Return the (x, y) coordinate for the center point of the cell that contains the specified text.  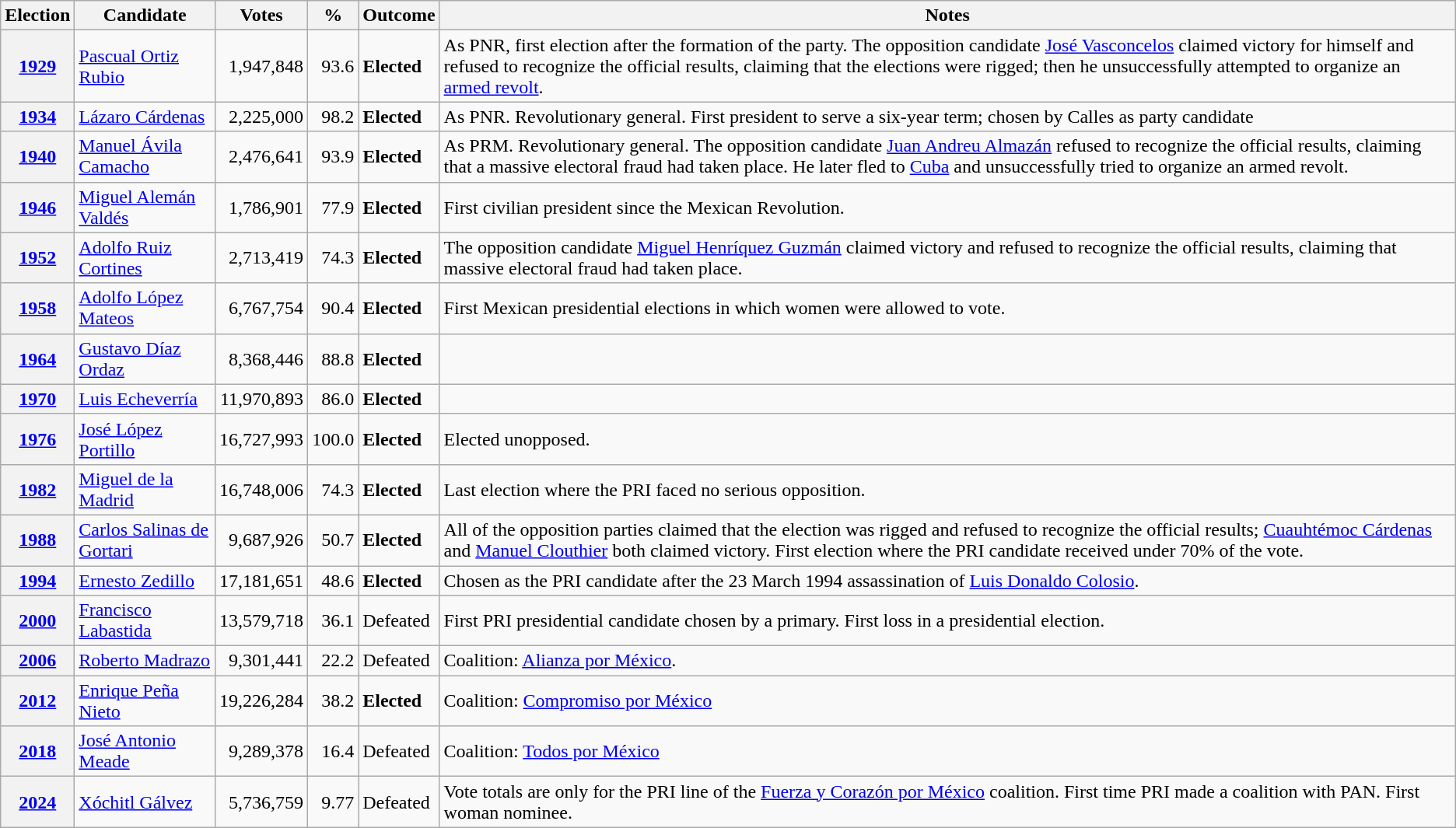
22.2 (333, 661)
8,368,446 (261, 359)
Adolfo López Mateos (145, 308)
11,970,893 (261, 399)
1958 (37, 308)
Pascual Ortiz Rubio (145, 66)
% (333, 16)
9,687,926 (261, 540)
Carlos Salinas de Gortari (145, 540)
1952 (37, 258)
Chosen as the PRI candidate after the 23 March 1994 assassination of Luis Donaldo Colosio. (947, 581)
16.4 (333, 751)
Outcome (399, 16)
9,301,441 (261, 661)
First civilian president since the Mexican Revolution. (947, 207)
1970 (37, 399)
Lázaro Cárdenas (145, 117)
Coalition: Compromiso por México (947, 701)
Miguel de la Madrid (145, 490)
First PRI presidential candidate chosen by a primary. First loss in a presidential election. (947, 620)
93.9 (333, 157)
50.7 (333, 540)
90.4 (333, 308)
Luis Echeverría (145, 399)
Xóchitl Gálvez (145, 802)
2,713,419 (261, 258)
Notes (947, 16)
Last election where the PRI faced no serious opposition. (947, 490)
19,226,284 (261, 701)
6,767,754 (261, 308)
Coalition: Todos por México (947, 751)
2024 (37, 802)
88.8 (333, 359)
16,727,993 (261, 438)
2,476,641 (261, 157)
Candidate (145, 16)
16,748,006 (261, 490)
2018 (37, 751)
Manuel Ávila Camacho (145, 157)
Elected unopposed. (947, 438)
As PNR. Revolutionary general. First president to serve a six-year term; chosen by Calles as party candidate (947, 117)
36.1 (333, 620)
1,947,848 (261, 66)
1,786,901 (261, 207)
38.2 (333, 701)
98.2 (333, 117)
Roberto Madrazo (145, 661)
86.0 (333, 399)
José Antonio Meade (145, 751)
2,225,000 (261, 117)
Election (37, 16)
13,579,718 (261, 620)
1929 (37, 66)
Coalition: Alianza por México. (947, 661)
1934 (37, 117)
Francisco Labastida (145, 620)
100.0 (333, 438)
2012 (37, 701)
Ernesto Zedillo (145, 581)
1976 (37, 438)
77.9 (333, 207)
First Mexican presidential elections in which women were allowed to vote. (947, 308)
9,289,378 (261, 751)
17,181,651 (261, 581)
Adolfo Ruiz Cortines (145, 258)
1988 (37, 540)
2000 (37, 620)
1982 (37, 490)
1940 (37, 157)
1946 (37, 207)
48.6 (333, 581)
1994 (37, 581)
Gustavo Díaz Ordaz (145, 359)
5,736,759 (261, 802)
Miguel Alemán Valdés (145, 207)
9.77 (333, 802)
José López Portillo (145, 438)
Votes (261, 16)
2006 (37, 661)
Vote totals are only for the PRI line of the Fuerza y Corazón por México coalition. First time PRI made a coalition with PAN. First woman nominee. (947, 802)
93.6 (333, 66)
1964 (37, 359)
Enrique Peña Nieto (145, 701)
